For the text-containing cell, return its midpoint in [x, y] coordinate format. 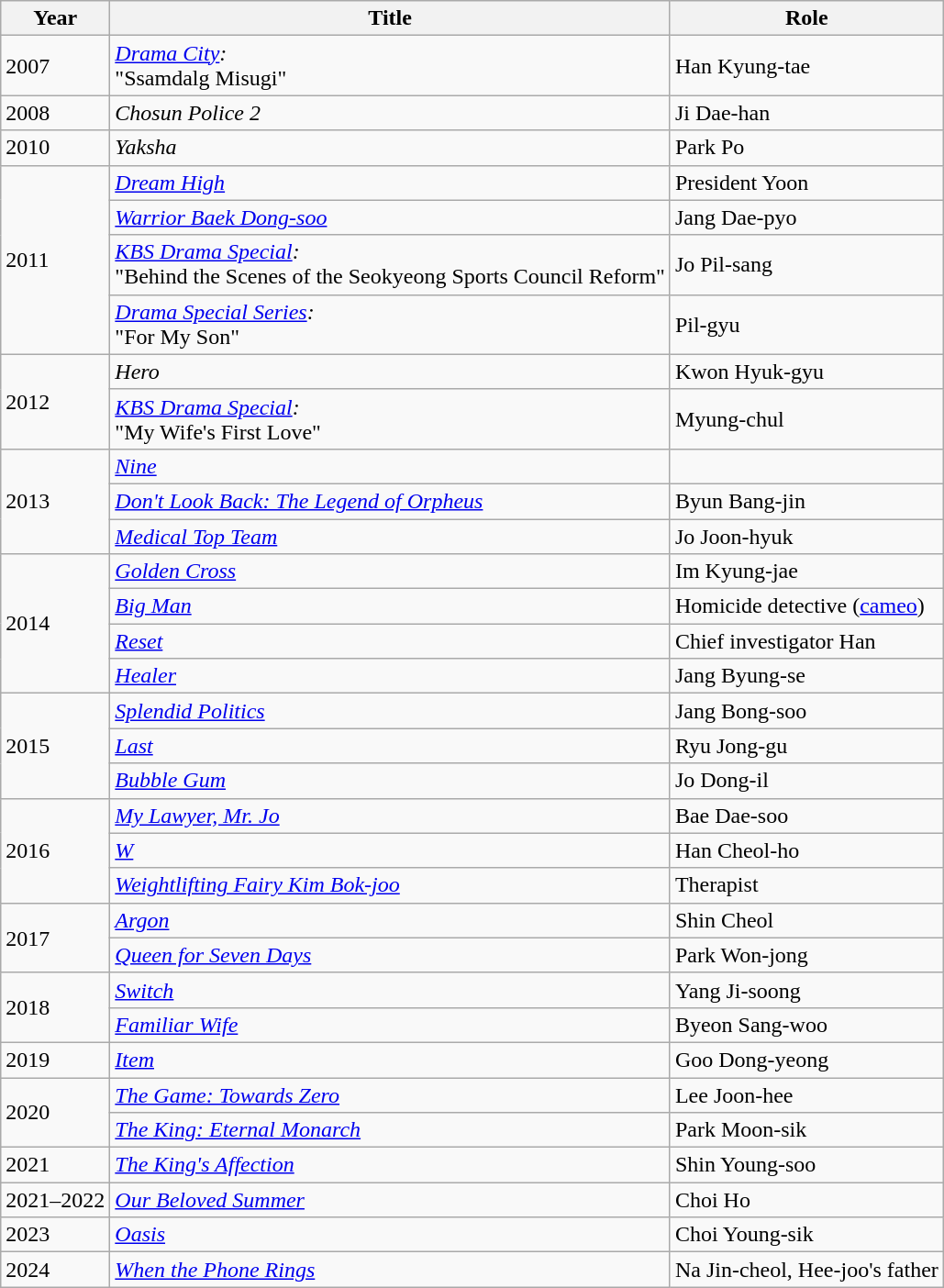
2016 [55, 850]
Chief investigator Han [806, 641]
Byeon Sang-woo [806, 1025]
Queen for Seven Days [391, 955]
When the Phone Rings [391, 1270]
2012 [55, 402]
Chosun Police 2 [391, 113]
Don't Look Back: The Legend of Orpheus [391, 501]
2024 [55, 1270]
2018 [55, 1007]
Golden Cross [391, 572]
Jang Byung-se [806, 676]
KBS Drama Special: "My Wife's First Love" [391, 418]
Splendid Politics [391, 711]
The King's Affection [391, 1165]
Last [391, 746]
2019 [55, 1060]
Argon [391, 920]
Myung-chul [806, 418]
Han Kyung-tae [806, 66]
Jang Bong-soo [806, 711]
2015 [55, 746]
Homicide detective (cameo) [806, 606]
Oasis [391, 1235]
Byun Bang-jin [806, 501]
Choi Young-sik [806, 1235]
Familiar Wife [391, 1025]
2023 [55, 1235]
2008 [55, 113]
The King: Eternal Monarch [391, 1130]
Reset [391, 641]
Big Man [391, 606]
2021–2022 [55, 1200]
The Game: Towards Zero [391, 1094]
President Yoon [806, 183]
Ji Dae-han [806, 113]
Warrior Baek Dong-soo [391, 217]
Drama City: "Ssamdalg Misugi" [391, 66]
Dream High [391, 183]
Healer [391, 676]
Pil-gyu [806, 325]
Choi Ho [806, 1200]
Title [391, 18]
Shin Young-soo [806, 1165]
Jo Dong-il [806, 781]
Switch [391, 990]
Jang Dae-pyo [806, 217]
Yaksha [391, 148]
Kwon Hyuk-gyu [806, 372]
Ryu Jong-gu [806, 746]
Our Beloved Summer [391, 1200]
Jo Pil-sang [806, 264]
KBS Drama Special: "Behind the Scenes of the Seokyeong Sports Council Reform" [391, 264]
2007 [55, 66]
2014 [55, 624]
2010 [55, 148]
Shin Cheol [806, 920]
Bae Dae-soo [806, 816]
2020 [55, 1112]
2013 [55, 501]
Nine [391, 466]
Year [55, 18]
Role [806, 18]
Im Kyung-jae [806, 572]
2017 [55, 938]
Na Jin-cheol, Hee-joo's father [806, 1270]
Jo Joon-hyuk [806, 537]
Yang Ji-soong [806, 990]
Hero [391, 372]
Lee Joon-hee [806, 1094]
Weightlifting Fairy Kim Bok-joo [391, 885]
W [391, 850]
Park Won-jong [806, 955]
Bubble Gum [391, 781]
My Lawyer, Mr. Jo [391, 816]
Goo Dong-yeong [806, 1060]
Therapist [806, 885]
2011 [55, 260]
Park Moon-sik [806, 1130]
Item [391, 1060]
Drama Special Series: "For My Son" [391, 325]
2021 [55, 1165]
Park Po [806, 148]
Han Cheol-ho [806, 850]
Medical Top Team [391, 537]
